For the text-containing cell, return its midpoint in (x, y) coordinate format. 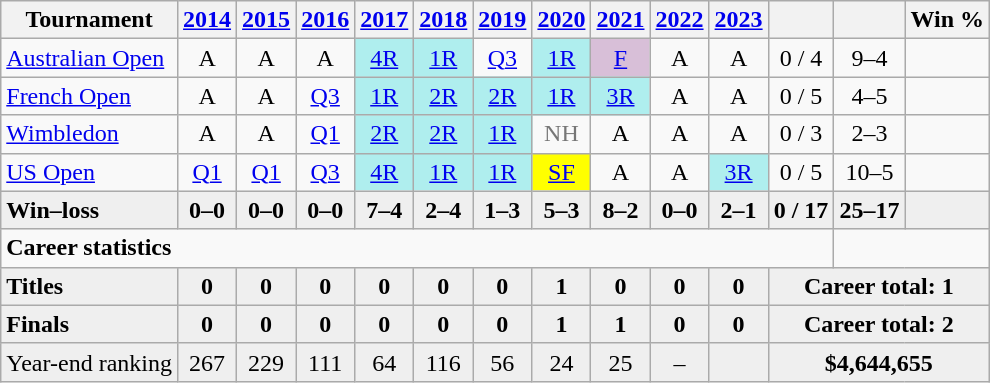
Titles (90, 286)
French Open (90, 96)
Career statistics (418, 248)
0 / 17 (801, 210)
2018 (444, 20)
2015 (266, 20)
25–17 (870, 210)
2016 (326, 20)
Career total: 2 (878, 324)
2023 (738, 20)
2–1 (738, 210)
0 / 3 (801, 134)
SF (562, 172)
267 (208, 362)
Career total: 1 (878, 286)
2017 (384, 20)
5–3 (562, 210)
2–4 (444, 210)
Finals (90, 324)
2019 (502, 20)
$4,644,655 (878, 362)
US Open (90, 172)
24 (562, 362)
2014 (208, 20)
111 (326, 362)
64 (384, 362)
Year-end ranking (90, 362)
2022 (680, 20)
F (620, 58)
116 (444, 362)
Win–loss (90, 210)
0 / 4 (801, 58)
56 (502, 362)
Tournament (90, 20)
NH (562, 134)
Australian Open (90, 58)
229 (266, 362)
– (680, 362)
2021 (620, 20)
25 (620, 362)
Win % (948, 20)
2020 (562, 20)
4–5 (870, 96)
10–5 (870, 172)
2–3 (870, 134)
1–3 (502, 210)
9–4 (870, 58)
7–4 (384, 210)
Wimbledon (90, 134)
8–2 (620, 210)
